Find where the given text appears and provide that cell's center as (X, Y) coordinate. 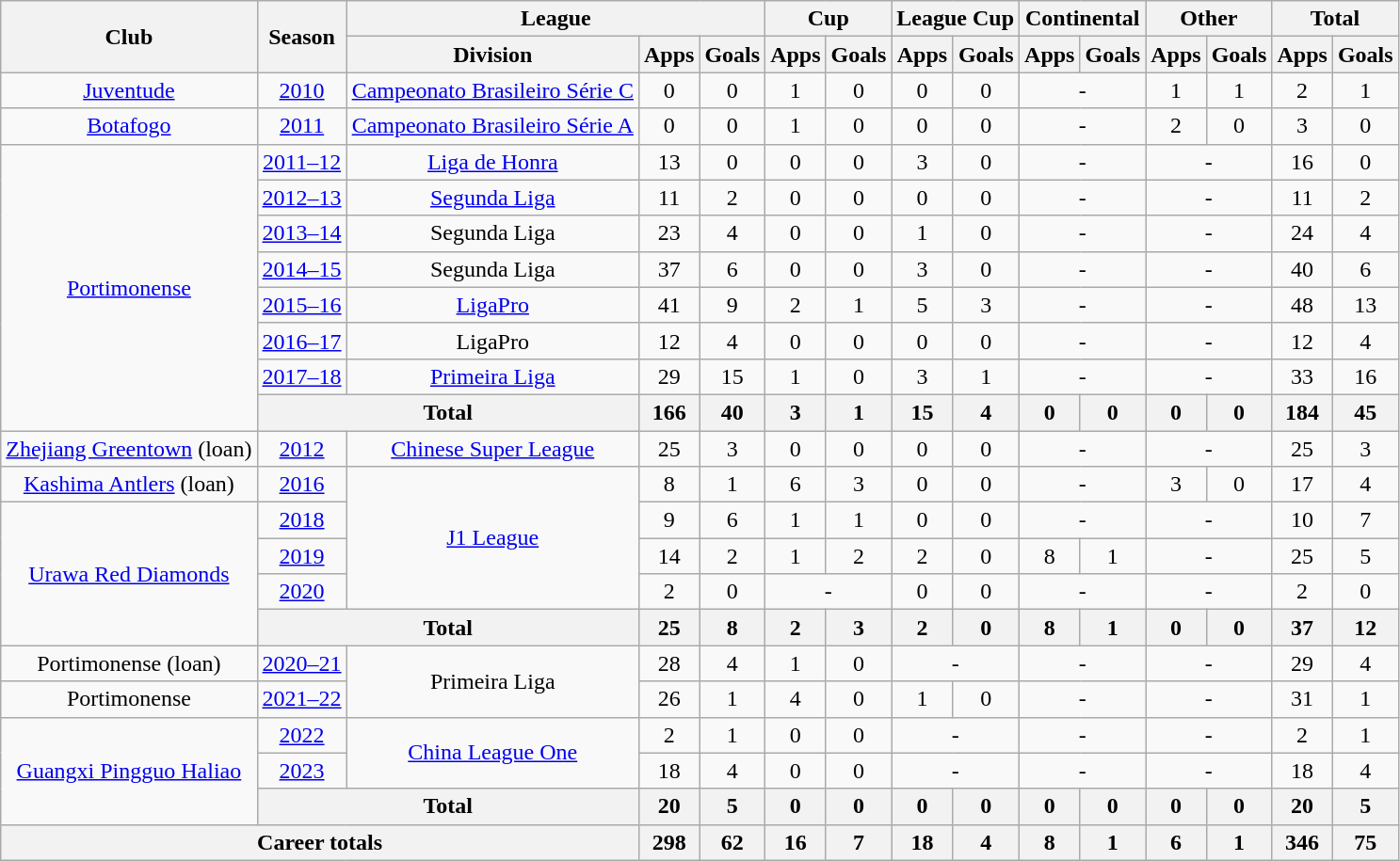
Cup (829, 19)
Zhejiang Greentown (loan) (129, 449)
2023 (301, 771)
2019 (301, 556)
24 (1302, 233)
26 (668, 699)
75 (1365, 842)
2021–22 (301, 699)
2016–17 (301, 341)
298 (668, 842)
2020 (301, 592)
48 (1302, 305)
346 (1302, 842)
166 (668, 412)
2013–14 (301, 233)
Liga de Honra (492, 162)
14 (668, 556)
2015–16 (301, 305)
23 (668, 233)
2016 (301, 485)
J1 League (492, 538)
17 (1302, 485)
2011 (301, 126)
184 (1302, 412)
League (555, 19)
2010 (301, 90)
Campeonato Brasileiro Série C (492, 90)
28 (668, 663)
Career totals (320, 842)
10 (1302, 520)
Other (1209, 19)
Portimonense (loan) (129, 663)
Club (129, 37)
Continental (1083, 19)
Division (492, 55)
Juventude (129, 90)
45 (1365, 412)
China League One (492, 753)
41 (668, 305)
Urawa Red Diamonds (129, 574)
2012–13 (301, 198)
2011–12 (301, 162)
Campeonato Brasileiro Série A (492, 126)
League Cup (956, 19)
Botafogo (129, 126)
2018 (301, 520)
2022 (301, 735)
2014–15 (301, 269)
Chinese Super League (492, 449)
2012 (301, 449)
Season (301, 37)
Kashima Antlers (loan) (129, 485)
Guangxi Pingguo Haliao (129, 771)
31 (1302, 699)
2020–21 (301, 663)
62 (732, 842)
33 (1302, 376)
2017–18 (301, 376)
